For the text-containing cell, return its midpoint in (x, y) coordinate format. 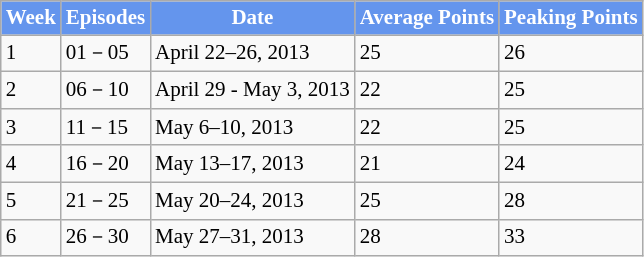
Week (31, 18)
26 (571, 54)
4 (31, 164)
May 6–10, 2013 (252, 126)
21－25 (106, 200)
33 (571, 238)
06－10 (106, 90)
May 27–31, 2013 (252, 238)
1 (31, 54)
01－05 (106, 54)
24 (571, 164)
16－20 (106, 164)
26－30 (106, 238)
21 (427, 164)
May 20–24, 2013 (252, 200)
April 22–26, 2013 (252, 54)
6 (31, 238)
2 (31, 90)
3 (31, 126)
Average Points (427, 18)
Episodes (106, 18)
Peaking Points (571, 18)
Date (252, 18)
May 13–17, 2013 (252, 164)
11－15 (106, 126)
5 (31, 200)
April 29 - May 3, 2013 (252, 90)
